Search for the cell housing the specified text and yield its [x, y] center coordinate. 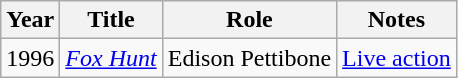
Edison Pettibone [249, 58]
Year [30, 20]
1996 [30, 58]
Fox Hunt [111, 58]
Notes [397, 20]
Title [111, 20]
Live action [397, 58]
Role [249, 20]
